Capture the cell that displays the provided text and extract its [x, y] central coordinate. 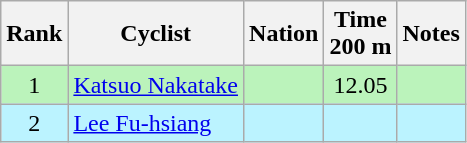
Rank [34, 34]
Lee Fu-hsiang [156, 123]
1 [34, 85]
Cyclist [156, 34]
Time200 m [360, 34]
Notes [431, 34]
12.05 [360, 85]
Nation [284, 34]
Katsuo Nakatake [156, 85]
2 [34, 123]
